Detect which cell encompasses the target text, then output its [x, y] center coordinate. 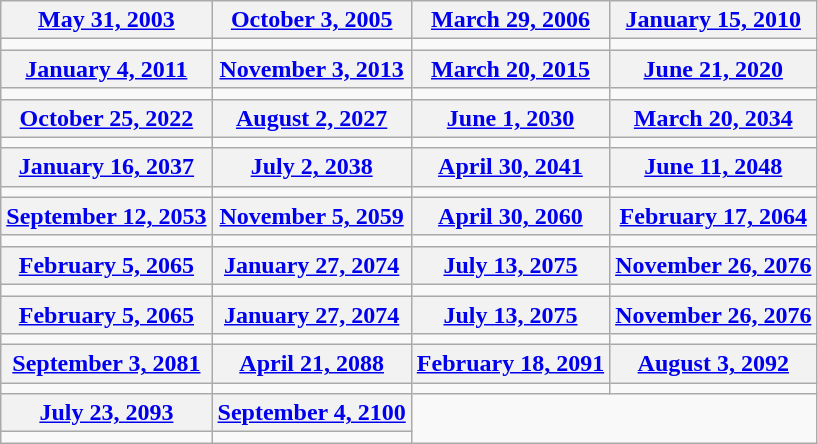
June 11, 2048 [714, 167]
September 4, 2100 [312, 413]
June 1, 2030 [510, 118]
March 29, 2006 [510, 20]
February 18, 2091 [510, 364]
October 3, 2005 [312, 20]
January 4, 2011 [106, 69]
April 30, 2041 [510, 167]
September 12, 2053 [106, 216]
October 25, 2022 [106, 118]
April 21, 2088 [312, 364]
March 20, 2015 [510, 69]
September 3, 2081 [106, 364]
August 2, 2027 [312, 118]
November 5, 2059 [312, 216]
March 20, 2034 [714, 118]
May 31, 2003 [106, 20]
November 3, 2013 [312, 69]
April 30, 2060 [510, 216]
February 17, 2064 [714, 216]
January 15, 2010 [714, 20]
June 21, 2020 [714, 69]
July 23, 2093 [106, 413]
August 3, 2092 [714, 364]
January 16, 2037 [106, 167]
July 2, 2038 [312, 167]
